Pinpoint the cell where the given text exists, returning its (X, Y) midpoint coordinate. 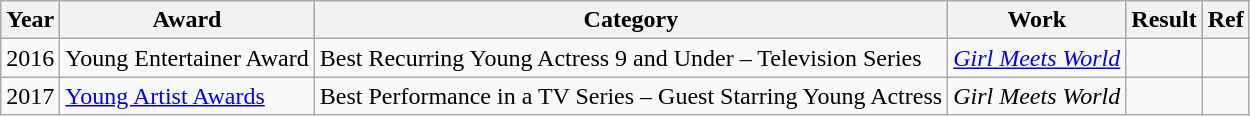
Young Entertainer Award (187, 58)
Best Recurring Young Actress 9 and Under – Television Series (630, 58)
Ref (1226, 20)
Best Performance in a TV Series – Guest Starring Young Actress (630, 96)
Young Artist Awards (187, 96)
Year (30, 20)
Work (1037, 20)
2017 (30, 96)
2016 (30, 58)
Award (187, 20)
Result (1164, 20)
Category (630, 20)
